Extract the [X, Y] coordinate from the center of the cell holding the provided text.  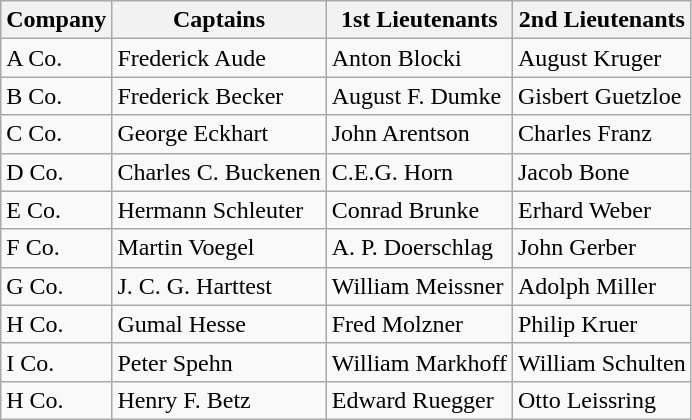
A. P. Doerschlag [419, 248]
2nd Lieutenants [602, 20]
Henry F. Betz [219, 400]
C.E.G. Horn [419, 172]
Frederick Aude [219, 58]
C Co. [56, 134]
Adolph Miller [602, 286]
E Co. [56, 210]
Captains [219, 20]
B Co. [56, 96]
John Arentson [419, 134]
J. C. G. Harttest [219, 286]
Frederick Becker [219, 96]
Conrad Brunke [419, 210]
A Co. [56, 58]
1st Lieutenants [419, 20]
Edward Ruegger [419, 400]
Philip Kruer [602, 324]
Otto Leissring [602, 400]
G Co. [56, 286]
August F. Dumke [419, 96]
George Eckhart [219, 134]
Erhard Weber [602, 210]
Company [56, 20]
Martin Voegel [219, 248]
John Gerber [602, 248]
William Meissner [419, 286]
Peter Spehn [219, 362]
William Schulten [602, 362]
Hermann Schleuter [219, 210]
Gisbert Guetzloe [602, 96]
Charles C. Buckenen [219, 172]
Jacob Bone [602, 172]
Gumal Hesse [219, 324]
F Co. [56, 248]
Charles Franz [602, 134]
D Co. [56, 172]
I Co. [56, 362]
Anton Blocki [419, 58]
Fred Molzner [419, 324]
William Markhoff [419, 362]
August Kruger [602, 58]
